Search for the cell housing the specified text and yield its (X, Y) center coordinate. 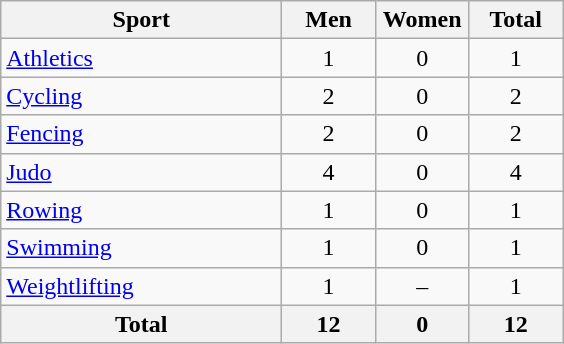
Cycling (142, 96)
– (422, 286)
Judo (142, 172)
Women (422, 20)
Weightlifting (142, 286)
Fencing (142, 134)
Men (329, 20)
Swimming (142, 248)
Rowing (142, 210)
Athletics (142, 58)
Sport (142, 20)
